Pinpoint the cell where the given text exists, returning its (x, y) midpoint coordinate. 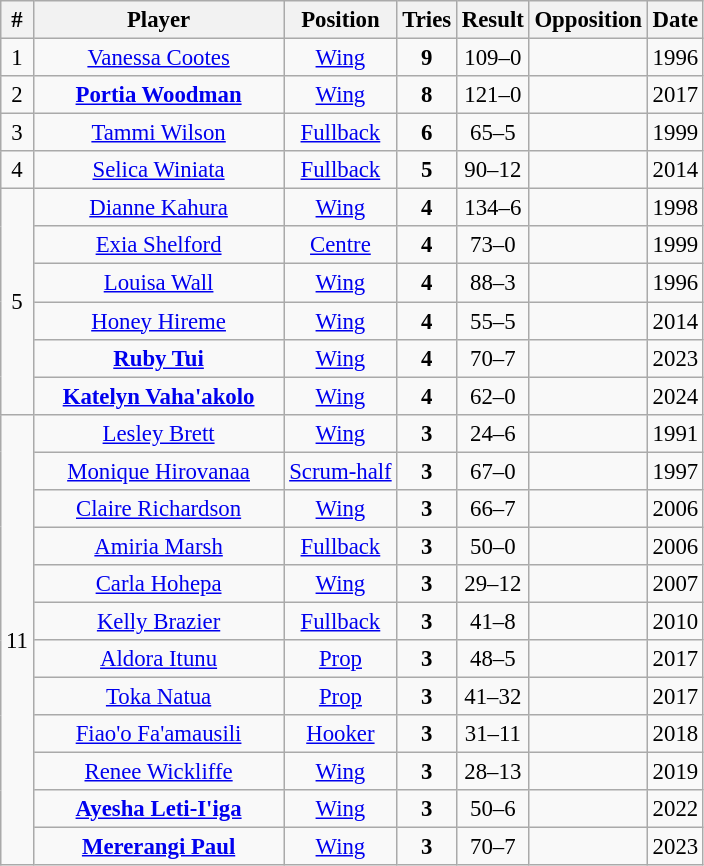
Aldora Itunu (158, 659)
Amiria Marsh (158, 546)
Position (340, 20)
1991 (675, 433)
Centre (340, 245)
Tries (427, 20)
Monique Hirovanaa (158, 471)
Ruby Tui (158, 358)
Scrum-half (340, 471)
6 (427, 133)
Renee Wickliffe (158, 772)
41–8 (492, 621)
48–5 (492, 659)
Katelyn Vaha'akolo (158, 396)
Hooker (340, 734)
88–3 (492, 283)
Selica Winiata (158, 170)
2019 (675, 772)
Louisa Wall (158, 283)
Vanessa Cootes (158, 58)
65–5 (492, 133)
67–0 (492, 471)
121–0 (492, 95)
Portia Woodman (158, 95)
24–6 (492, 433)
Kelly Brazier (158, 621)
41–32 (492, 697)
109–0 (492, 58)
90–12 (492, 170)
1998 (675, 208)
Result (492, 20)
Exia Shelford (158, 245)
Ayesha Leti-I'iga (158, 809)
2024 (675, 396)
Opposition (588, 20)
2022 (675, 809)
Honey Hireme (158, 321)
2007 (675, 584)
1997 (675, 471)
Claire Richardson (158, 509)
Carla Hohepa (158, 584)
# (18, 20)
134–6 (492, 208)
50–0 (492, 546)
Date (675, 20)
8 (427, 95)
73–0 (492, 245)
2018 (675, 734)
62–0 (492, 396)
29–12 (492, 584)
2010 (675, 621)
66–7 (492, 509)
Tammi Wilson (158, 133)
31–11 (492, 734)
9 (427, 58)
Mererangi Paul (158, 847)
2 (18, 95)
11 (18, 640)
50–6 (492, 809)
1 (18, 58)
Dianne Kahura (158, 208)
55–5 (492, 321)
28–13 (492, 772)
Player (158, 20)
Fiao'o Fa'amausili (158, 734)
Toka Natua (158, 697)
Lesley Brett (158, 433)
